Find where the given text appears and provide that cell's center as [X, Y] coordinate. 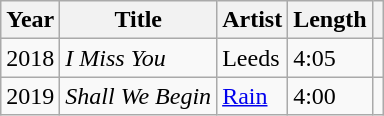
4:05 [330, 58]
4:00 [330, 96]
Artist [252, 20]
Leeds [252, 58]
Length [330, 20]
2018 [30, 58]
Rain [252, 96]
Shall We Begin [138, 96]
2019 [30, 96]
I Miss You [138, 58]
Title [138, 20]
Year [30, 20]
